Capture the cell that displays the provided text and extract its (x, y) central coordinate. 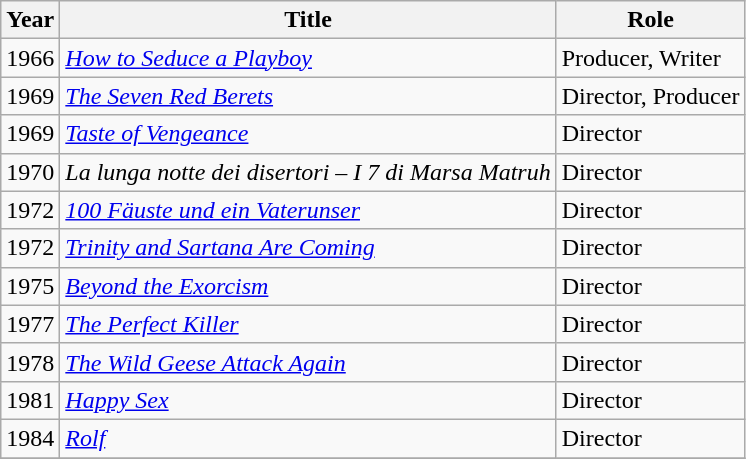
Taste of Vengeance (308, 134)
Trinity and Sartana Are Coming (308, 248)
Happy Sex (308, 400)
The Seven Red Berets (308, 96)
1970 (30, 172)
1981 (30, 400)
The Wild Geese Attack Again (308, 362)
Role (650, 20)
La lunga notte dei disertori – I 7 di Marsa Matruh (308, 172)
How to Seduce a Playboy (308, 58)
Beyond the Exorcism (308, 286)
1977 (30, 324)
100 Fäuste und ein Vaterunser (308, 210)
Producer, Writer (650, 58)
Director, Producer (650, 96)
1966 (30, 58)
1984 (30, 438)
Rolf (308, 438)
1978 (30, 362)
1975 (30, 286)
Year (30, 20)
The Perfect Killer (308, 324)
Title (308, 20)
